Output the [x, y] coordinate of the center of the cell containing the given text.  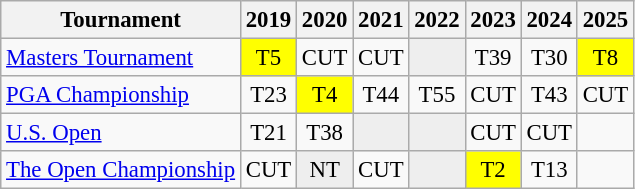
T44 [381, 95]
T55 [437, 95]
T21 [268, 133]
T23 [268, 95]
Tournament [121, 20]
NT [325, 170]
Masters Tournament [121, 58]
T5 [268, 58]
T8 [605, 58]
2020 [325, 20]
T39 [493, 58]
2025 [605, 20]
The Open Championship [121, 170]
T2 [493, 170]
T13 [549, 170]
T4 [325, 95]
T38 [325, 133]
U.S. Open [121, 133]
2023 [493, 20]
PGA Championship [121, 95]
T43 [549, 95]
2024 [549, 20]
2022 [437, 20]
2021 [381, 20]
T30 [549, 58]
2019 [268, 20]
